Pinpoint the cell where the given text exists, returning its (X, Y) midpoint coordinate. 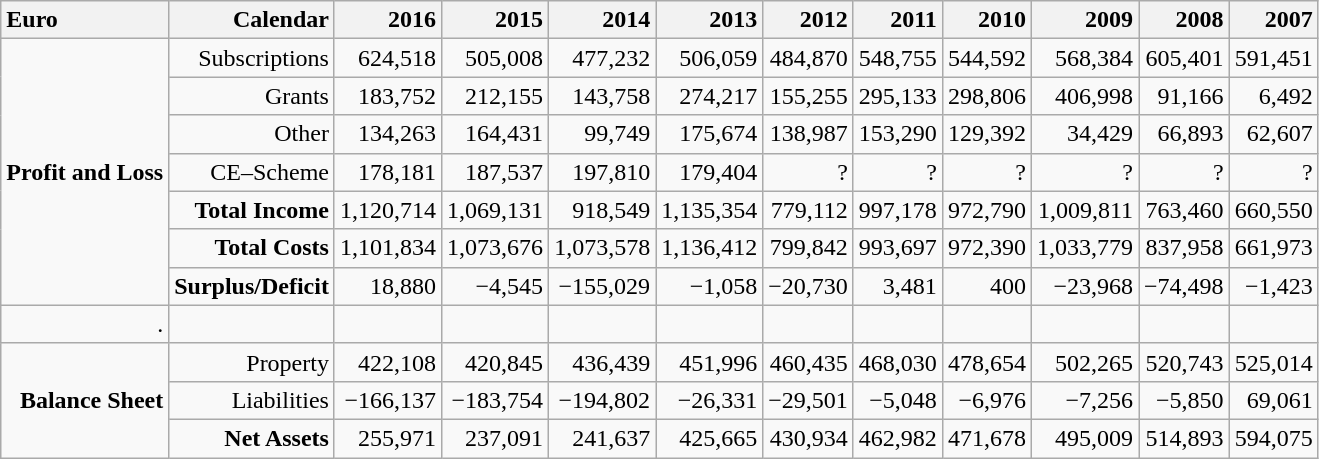
548,755 (898, 58)
−26,331 (710, 400)
Balance Sheet (85, 400)
Property (252, 362)
179,404 (710, 172)
918,549 (602, 210)
Total Costs (252, 248)
Surplus/Deficit (252, 286)
−6,976 (986, 400)
436,439 (602, 362)
197,810 (602, 172)
505,008 (496, 58)
2010 (986, 20)
155,255 (808, 96)
187,537 (496, 172)
478,654 (986, 362)
−155,029 (602, 286)
143,758 (602, 96)
Euro (85, 20)
129,392 (986, 134)
183,752 (388, 96)
−20,730 (808, 286)
241,637 (602, 438)
972,790 (986, 210)
477,232 (602, 58)
164,431 (496, 134)
−5,850 (1184, 400)
1,101,834 (388, 248)
−23,968 (1084, 286)
2015 (496, 20)
1,073,676 (496, 248)
−4,545 (496, 286)
624,518 (388, 58)
406,998 (1084, 96)
CE–Scheme (252, 172)
−166,137 (388, 400)
99,749 (602, 134)
1,135,354 (710, 210)
462,982 (898, 438)
460,435 (808, 362)
468,030 (898, 362)
2014 (602, 20)
568,384 (1084, 58)
972,390 (986, 248)
837,958 (1184, 248)
153,290 (898, 134)
544,592 (986, 58)
−183,754 (496, 400)
91,166 (1184, 96)
2012 (808, 20)
62,607 (1274, 134)
763,460 (1184, 210)
138,987 (808, 134)
520,743 (1184, 362)
Calendar (252, 20)
1,136,412 (710, 248)
Subscriptions (252, 58)
422,108 (388, 362)
594,075 (1274, 438)
. (85, 324)
−1,423 (1274, 286)
661,973 (1274, 248)
Liabilities (252, 400)
175,674 (710, 134)
2016 (388, 20)
514,893 (1184, 438)
−7,256 (1084, 400)
−74,498 (1184, 286)
−5,048 (898, 400)
430,934 (808, 438)
525,014 (1274, 362)
502,265 (1084, 362)
2013 (710, 20)
−1,058 (710, 286)
134,263 (388, 134)
495,009 (1084, 438)
255,971 (388, 438)
274,217 (710, 96)
298,806 (986, 96)
1,009,811 (1084, 210)
425,665 (710, 438)
400 (986, 286)
Other (252, 134)
1,033,779 (1084, 248)
295,133 (898, 96)
18,880 (388, 286)
420,845 (496, 362)
1,120,714 (388, 210)
591,451 (1274, 58)
66,893 (1184, 134)
Total Income (252, 210)
2011 (898, 20)
779,112 (808, 210)
484,870 (808, 58)
34,429 (1084, 134)
471,678 (986, 438)
Grants (252, 96)
1,069,131 (496, 210)
178,181 (388, 172)
997,178 (898, 210)
6,492 (1274, 96)
506,059 (710, 58)
451,996 (710, 362)
799,842 (808, 248)
212,155 (496, 96)
Net Assets (252, 438)
3,481 (898, 286)
2009 (1084, 20)
993,697 (898, 248)
605,401 (1184, 58)
237,091 (496, 438)
−194,802 (602, 400)
69,061 (1274, 400)
660,550 (1274, 210)
Profit and Loss (85, 172)
2008 (1184, 20)
1,073,578 (602, 248)
2007 (1274, 20)
−29,501 (808, 400)
